Extract the [x, y] coordinate from the center of the cell holding the provided text.  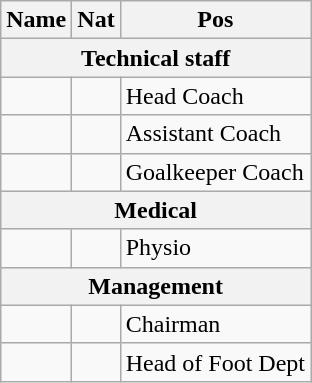
Pos [215, 20]
Head of Foot Dept [215, 362]
Nat [96, 20]
Physio [215, 248]
Technical staff [156, 58]
Head Coach [215, 96]
Goalkeeper Coach [215, 172]
Medical [156, 210]
Name [36, 20]
Management [156, 286]
Assistant Coach [215, 134]
Chairman [215, 324]
